Capture the cell that displays the provided text and extract its (x, y) central coordinate. 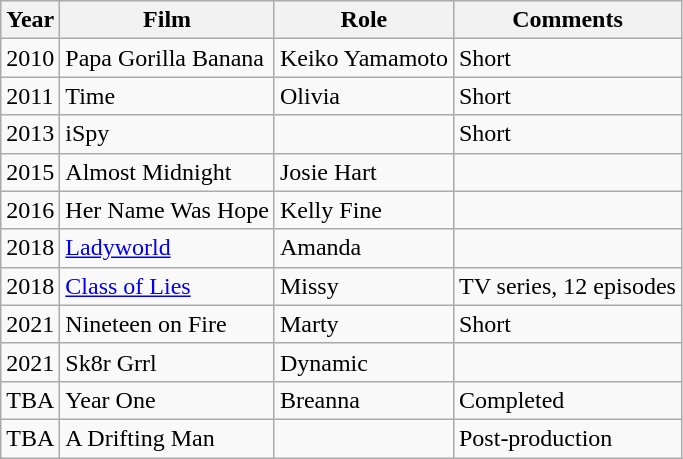
Ladyworld (168, 248)
Role (364, 20)
Comments (567, 20)
2015 (30, 172)
2010 (30, 58)
2013 (30, 134)
Josie Hart (364, 172)
A Drifting Man (168, 438)
Her Name Was Hope (168, 210)
Film (168, 20)
Kelly Fine (364, 210)
Year (30, 20)
Dynamic (364, 362)
Marty (364, 324)
Nineteen on Fire (168, 324)
Year One (168, 400)
Papa Gorilla Banana (168, 58)
Completed (567, 400)
Class of Lies (168, 286)
Time (168, 96)
Breanna (364, 400)
Missy (364, 286)
2011 (30, 96)
iSpy (168, 134)
Sk8r Grrl (168, 362)
2016 (30, 210)
Olivia (364, 96)
Post-production (567, 438)
Amanda (364, 248)
TV series, 12 episodes (567, 286)
Keiko Yamamoto (364, 58)
Almost Midnight (168, 172)
